Determine the (x, y) coordinate at the center of the cell enclosing the given text.  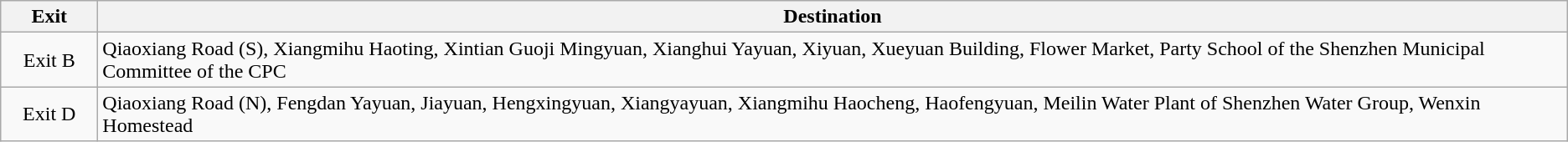
Exit (49, 17)
Exit B (49, 60)
Destination (833, 17)
Exit D (49, 114)
